For the text-containing cell, return its midpoint in [x, y] coordinate format. 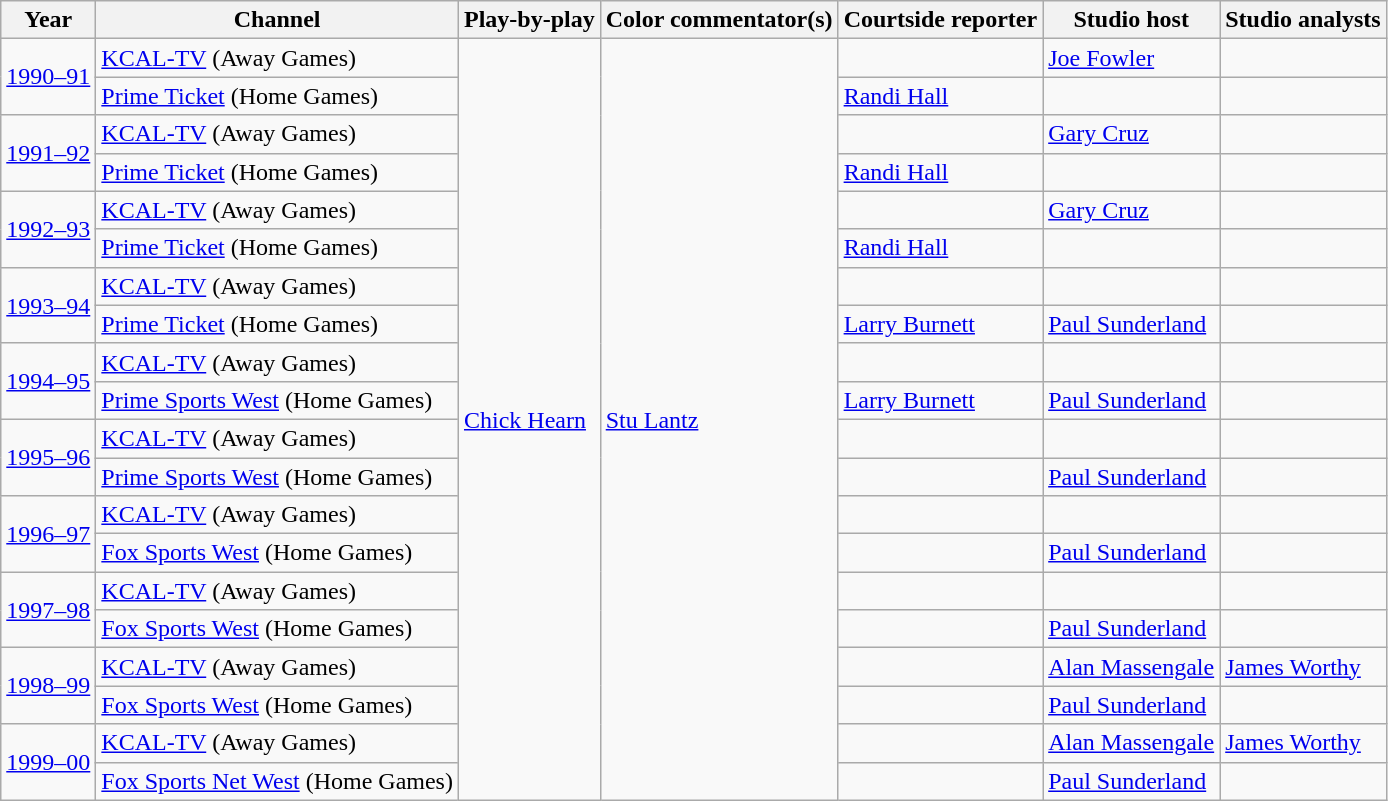
Color commentator(s) [719, 20]
1992–93 [48, 229]
Play-by-play [529, 20]
Joe Fowler [1132, 58]
Studio analysts [1303, 20]
Courtside reporter [940, 20]
Year [48, 20]
1996–97 [48, 534]
1994–95 [48, 381]
1991–92 [48, 153]
Chick Hearn [529, 420]
Fox Sports Net West (Home Games) [278, 781]
1993–94 [48, 305]
1998–99 [48, 686]
1995–96 [48, 457]
1997–98 [48, 610]
1999–00 [48, 762]
Channel [278, 20]
Stu Lantz [719, 420]
Studio host [1132, 20]
1990–91 [48, 77]
